Extract the (X, Y) coordinate from the center of the cell holding the provided text.  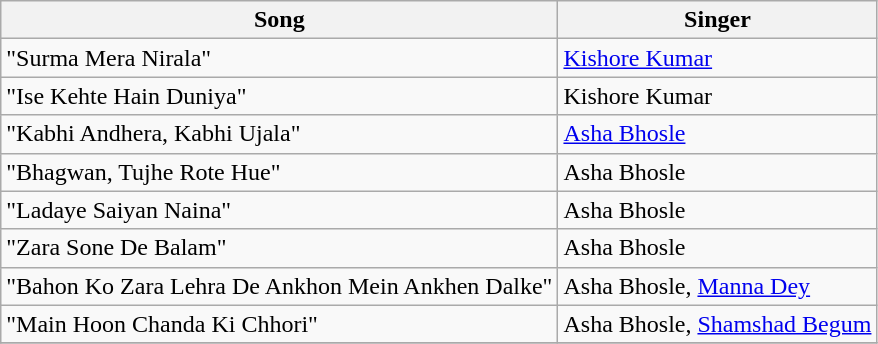
"Main Hoon Chanda Ki Chhori" (280, 324)
"Ladaye Saiyan Naina" (280, 210)
"Zara Sone De Balam" (280, 248)
"Bahon Ko Zara Lehra De Ankhon Mein Ankhen Dalke" (280, 286)
Asha Bhosle, Manna Dey (718, 286)
Singer (718, 20)
"Kabhi Andhera, Kabhi Ujala" (280, 134)
"Ise Kehte Hain Duniya" (280, 96)
"Bhagwan, Tujhe Rote Hue" (280, 172)
Song (280, 20)
"Surma Mera Nirala" (280, 58)
Asha Bhosle, Shamshad Begum (718, 324)
